Identify which cell holds the provided text, then report its (x, y) central coordinate. 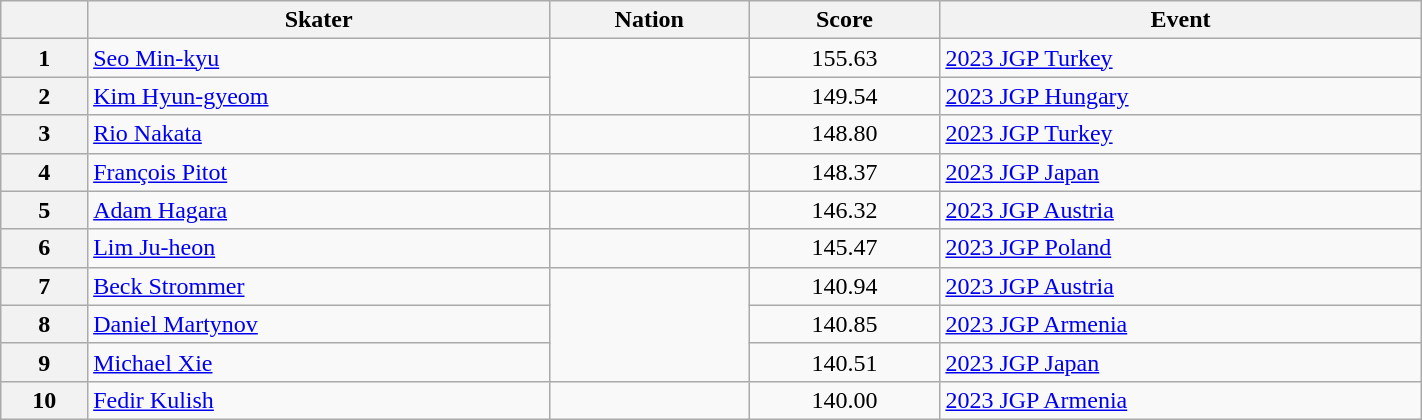
Adam Hagara (319, 210)
140.85 (844, 324)
Score (844, 20)
Event (1180, 20)
10 (44, 400)
146.32 (844, 210)
Daniel Martynov (319, 324)
Beck Strommer (319, 286)
Fedir Kulish (319, 400)
6 (44, 248)
145.47 (844, 248)
140.94 (844, 286)
148.37 (844, 172)
Skater (319, 20)
Nation (650, 20)
4 (44, 172)
Kim Hyun-gyeom (319, 96)
Lim Ju-heon (319, 248)
5 (44, 210)
2 (44, 96)
1 (44, 58)
François Pitot (319, 172)
2023 JGP Hungary (1180, 96)
140.00 (844, 400)
149.54 (844, 96)
7 (44, 286)
8 (44, 324)
Rio Nakata (319, 134)
140.51 (844, 362)
Michael Xie (319, 362)
155.63 (844, 58)
Seo Min-kyu (319, 58)
9 (44, 362)
3 (44, 134)
2023 JGP Poland (1180, 248)
148.80 (844, 134)
